Scan for the cell matching the given text and deliver its [X, Y] coordinate at center. 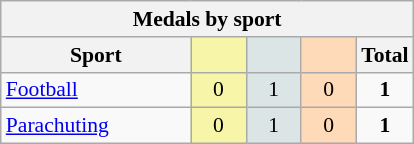
Parachuting [96, 126]
Football [96, 90]
Total [384, 55]
Sport [96, 55]
Medals by sport [208, 19]
